Determine the [X, Y] coordinate at the center of the cell enclosing the given text.  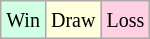
Draw [72, 20]
Loss [126, 20]
Win [24, 20]
